Output the [x, y] coordinate of the center of the cell containing the given text.  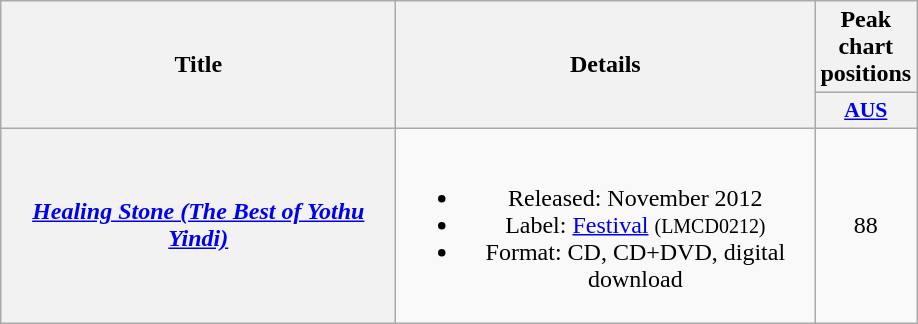
Released: November 2012Label: Festival (LMCD0212)Format: CD, CD+DVD, digital download [606, 225]
Details [606, 65]
AUS [866, 111]
Peak chart positions [866, 47]
Title [198, 65]
Healing Stone (The Best of Yothu Yindi) [198, 225]
88 [866, 225]
